From the cell containing the given text, extract its center point as [x, y] coordinate. 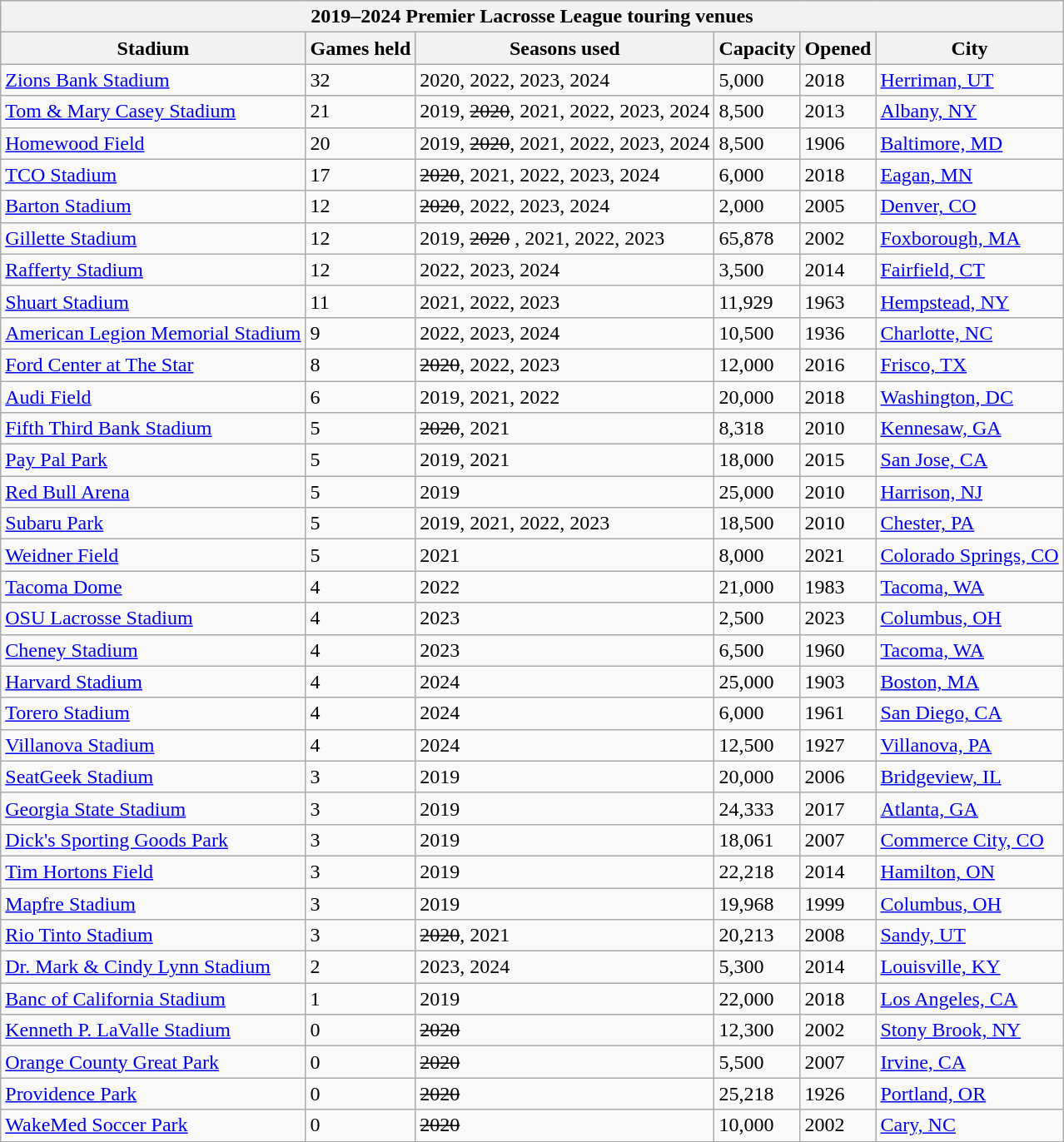
18,000 [758, 460]
22,000 [758, 999]
Cary, NC [969, 1125]
1963 [838, 301]
2013 [838, 112]
2019, 2021, 2022 [564, 397]
Washington, DC [969, 397]
Shuart Stadium [153, 301]
Gillette Stadium [153, 238]
Louisville, KY [969, 967]
SeatGeek Stadium [153, 777]
12,000 [758, 365]
Herriman, UT [969, 80]
10,500 [758, 333]
9 [360, 333]
2017 [838, 808]
Pay Pal Park [153, 460]
1960 [838, 650]
1906 [838, 143]
Boston, MA [969, 682]
2023, 2024 [564, 967]
Kenneth P. LaValle Stadium [153, 1030]
12,500 [758, 745]
Tim Hortons Field [153, 871]
8,000 [758, 555]
Rio Tinto Stadium [153, 936]
2015 [838, 460]
25,218 [758, 1094]
2019–2024 Premier Lacrosse League touring venues [532, 17]
Albany, NY [969, 112]
Opened [838, 48]
Los Angeles, CA [969, 999]
Foxborough, MA [969, 238]
Portland, OR [969, 1094]
WakeMed Soccer Park [153, 1125]
6 [360, 397]
2006 [838, 777]
Commerce City, CO [969, 840]
Fairfield, CT [969, 270]
Irvine, CA [969, 1062]
Homewood Field [153, 143]
1927 [838, 745]
20,213 [758, 936]
San Jose, CA [969, 460]
20 [360, 143]
8,318 [758, 429]
Villanova Stadium [153, 745]
32 [360, 80]
Seasons used [564, 48]
21,000 [758, 587]
2008 [838, 936]
Eagan, MN [969, 175]
Weidner Field [153, 555]
Capacity [758, 48]
TCO Stadium [153, 175]
3,500 [758, 270]
5,500 [758, 1062]
Frisco, TX [969, 365]
10,000 [758, 1125]
24,333 [758, 808]
2020, 2021, 2022, 2023, 2024 [564, 175]
2019, 2020 , 2021, 2022, 2023 [564, 238]
1926 [838, 1094]
Bridgeview, IL [969, 777]
5,300 [758, 967]
Sandy, UT [969, 936]
Games held [360, 48]
1983 [838, 587]
Rafferty Stadium [153, 270]
Tom & Mary Casey Stadium [153, 112]
Tacoma Dome [153, 587]
OSU Lacrosse Stadium [153, 618]
Dr. Mark & Cindy Lynn Stadium [153, 967]
2021, 2022, 2023 [564, 301]
Banc of California Stadium [153, 999]
Orange County Great Park [153, 1062]
2020, 2022, 2023 [564, 365]
Red Bull Arena [153, 492]
Mapfre Stadium [153, 903]
1936 [838, 333]
1903 [838, 682]
2019, 2021 [564, 460]
2005 [838, 206]
American Legion Memorial Stadium [153, 333]
17 [360, 175]
San Diego, CA [969, 713]
2016 [838, 365]
Charlotte, NC [969, 333]
5,000 [758, 80]
1961 [838, 713]
Hamilton, ON [969, 871]
Baltimore, MD [969, 143]
Torero Stadium [153, 713]
City [969, 48]
Harvard Stadium [153, 682]
Villanova, PA [969, 745]
Chester, PA [969, 524]
Kennesaw, GA [969, 429]
11 [360, 301]
Cheney Stadium [153, 650]
Providence Park [153, 1094]
Ford Center at The Star [153, 365]
Georgia State Stadium [153, 808]
1999 [838, 903]
21 [360, 112]
2019, 2021, 2022, 2023 [564, 524]
12,300 [758, 1030]
18,500 [758, 524]
2,500 [758, 618]
2,000 [758, 206]
Audi Field [153, 397]
1 [360, 999]
2022 [564, 587]
6,500 [758, 650]
Denver, CO [969, 206]
22,218 [758, 871]
8 [360, 365]
Zions Bank Stadium [153, 80]
Stony Brook, NY [969, 1030]
65,878 [758, 238]
Dick's Sporting Goods Park [153, 840]
Colorado Springs, CO [969, 555]
Harrison, NJ [969, 492]
Atlanta, GA [969, 808]
18,061 [758, 840]
19,968 [758, 903]
11,929 [758, 301]
Stadium [153, 48]
Hempstead, NY [969, 301]
Subaru Park [153, 524]
Fifth Third Bank Stadium [153, 429]
Barton Stadium [153, 206]
2 [360, 967]
